Capture the cell that displays the provided text and extract its [x, y] central coordinate. 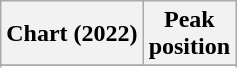
Peakposition [189, 34]
Chart (2022) [72, 34]
